Identify which cell holds the provided text, then report its (X, Y) central coordinate. 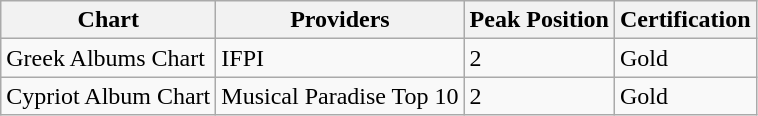
Certification (685, 20)
Musical Paradise Top 10 (340, 96)
IFPI (340, 58)
Peak Position (539, 20)
Cypriot Album Chart (108, 96)
Chart (108, 20)
Providers (340, 20)
Greek Albums Chart (108, 58)
